Return [X, Y] of the center of cell containing provided text 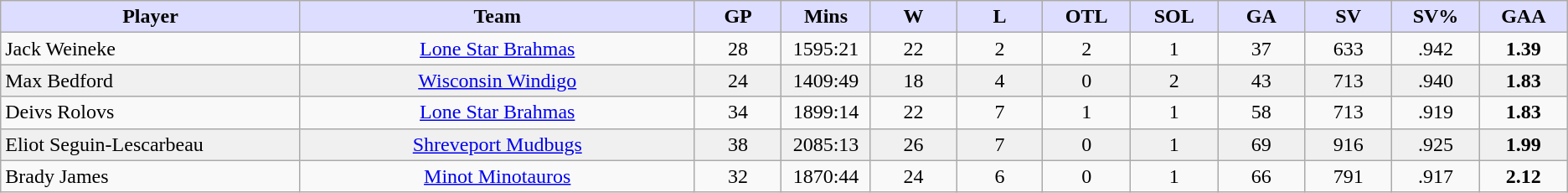
SV% [1436, 17]
633 [1349, 49]
OTL [1087, 17]
Eliot Seguin-Lescarbeau [151, 144]
32 [738, 176]
Max Bedford [151, 81]
43 [1261, 81]
Shreveport Mudbugs [498, 144]
GAA [1523, 17]
Jack Weineke [151, 49]
.940 [1436, 81]
Deivs Rolovs [151, 112]
1595:21 [826, 49]
28 [738, 49]
58 [1261, 112]
2085:13 [826, 144]
69 [1261, 144]
SOL [1174, 17]
.942 [1436, 49]
Wisconsin Windigo [498, 81]
Minot Minotauros [498, 176]
Team [498, 17]
26 [913, 144]
1.39 [1523, 49]
.925 [1436, 144]
1409:49 [826, 81]
1.99 [1523, 144]
L [1000, 17]
Brady James [151, 176]
34 [738, 112]
2.12 [1523, 176]
SV [1349, 17]
Mins [826, 17]
.919 [1436, 112]
4 [1000, 81]
Player [151, 17]
6 [1000, 176]
W [913, 17]
791 [1349, 176]
1870:44 [826, 176]
66 [1261, 176]
18 [913, 81]
38 [738, 144]
GP [738, 17]
37 [1261, 49]
.917 [1436, 176]
916 [1349, 144]
GA [1261, 17]
1899:14 [826, 112]
